Scan for the cell matching the given text and deliver its [x, y] coordinate at center. 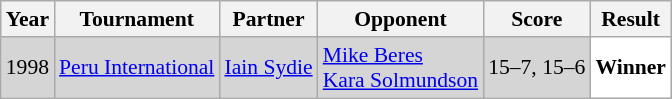
15–7, 15–6 [536, 68]
Iain Sydie [268, 68]
Score [536, 19]
Winner [630, 68]
Partner [268, 19]
Tournament [136, 19]
1998 [28, 68]
Year [28, 19]
Result [630, 19]
Peru International [136, 68]
Mike Beres Kara Solmundson [400, 68]
Opponent [400, 19]
